Provide the [x, y] coordinate of the cell's center where the given text is located.  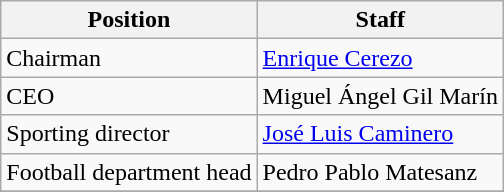
Miguel Ángel Gil Marín [380, 96]
Pedro Pablo Matesanz [380, 172]
Position [129, 20]
Chairman [129, 58]
Football department head [129, 172]
Staff [380, 20]
Enrique Cerezo [380, 58]
CEO [129, 96]
Sporting director [129, 134]
José Luis Caminero [380, 134]
